Output the [x, y] coordinate of the center of the cell containing the given text.  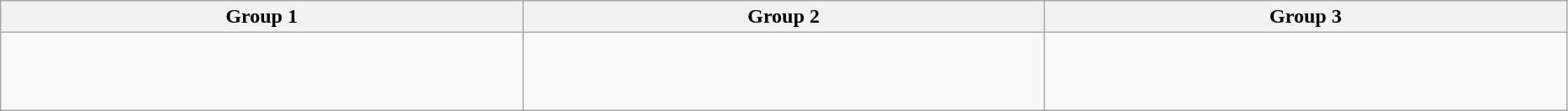
Group 3 [1306, 17]
Group 1 [261, 17]
Group 2 [784, 17]
